For the text-containing cell, return its midpoint in [X, Y] coordinate format. 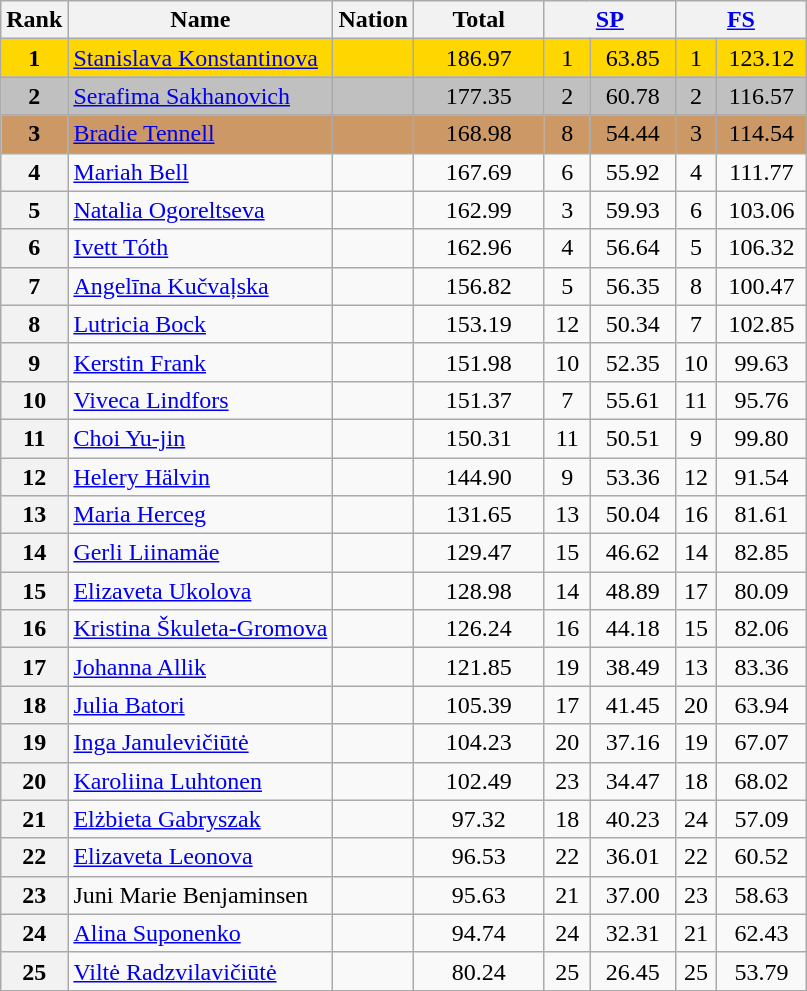
Maria Herceg [200, 515]
Alina Suponenko [200, 933]
Kerstin Frank [200, 362]
177.35 [478, 96]
53.36 [632, 477]
106.32 [761, 248]
Stanislava Konstantinova [200, 58]
111.77 [761, 172]
80.09 [761, 591]
Viveca Lindfors [200, 400]
151.98 [478, 362]
63.94 [761, 705]
Inga Janulevičiūtė [200, 743]
50.04 [632, 515]
Kristina Škuleta-Gromova [200, 629]
57.09 [761, 819]
102.49 [478, 781]
81.61 [761, 515]
Elizaveta Ukolova [200, 591]
34.47 [632, 781]
96.53 [478, 857]
Rank [34, 20]
55.92 [632, 172]
95.63 [478, 895]
186.97 [478, 58]
114.54 [761, 134]
53.79 [761, 971]
105.39 [478, 705]
167.69 [478, 172]
46.62 [632, 553]
44.18 [632, 629]
123.12 [761, 58]
60.52 [761, 857]
32.31 [632, 933]
40.23 [632, 819]
68.02 [761, 781]
26.45 [632, 971]
104.23 [478, 743]
128.98 [478, 591]
82.06 [761, 629]
153.19 [478, 324]
67.07 [761, 743]
Bradie Tennell [200, 134]
37.00 [632, 895]
58.63 [761, 895]
55.61 [632, 400]
50.51 [632, 438]
156.82 [478, 286]
Ivett Tóth [200, 248]
59.93 [632, 210]
Nation [373, 20]
131.65 [478, 515]
Name [200, 20]
Julia Batori [200, 705]
168.98 [478, 134]
Mariah Bell [200, 172]
Serafima Sakhanovich [200, 96]
Gerli Liinamäe [200, 553]
52.35 [632, 362]
82.85 [761, 553]
38.49 [632, 667]
37.16 [632, 743]
129.47 [478, 553]
60.78 [632, 96]
Elżbieta Gabryszak [200, 819]
102.85 [761, 324]
Natalia Ogoreltseva [200, 210]
116.57 [761, 96]
FS [740, 20]
Johanna Allik [200, 667]
97.32 [478, 819]
36.01 [632, 857]
SP [610, 20]
80.24 [478, 971]
56.35 [632, 286]
Lutricia Bock [200, 324]
Helery Hälvin [200, 477]
144.90 [478, 477]
121.85 [478, 667]
103.06 [761, 210]
162.96 [478, 248]
91.54 [761, 477]
Total [478, 20]
99.63 [761, 362]
48.89 [632, 591]
Choi Yu-jin [200, 438]
151.37 [478, 400]
41.45 [632, 705]
126.24 [478, 629]
50.34 [632, 324]
62.43 [761, 933]
54.44 [632, 134]
100.47 [761, 286]
95.76 [761, 400]
Elizaveta Leonova [200, 857]
150.31 [478, 438]
Angelīna Kučvaļska [200, 286]
99.80 [761, 438]
94.74 [478, 933]
63.85 [632, 58]
83.36 [761, 667]
Juni Marie Benjaminsen [200, 895]
56.64 [632, 248]
162.99 [478, 210]
Karoliina Luhtonen [200, 781]
Viltė Radzvilavičiūtė [200, 971]
